Find where the given text appears and provide that cell's center as [x, y] coordinate. 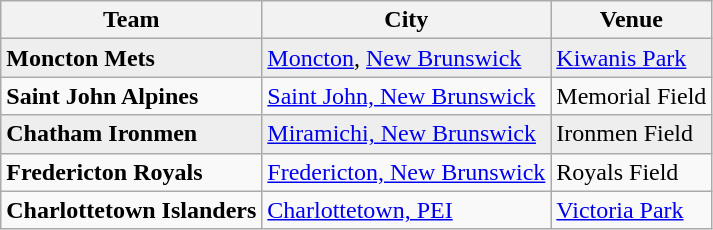
Victoria Park [632, 210]
Venue [632, 20]
Charlottetown Islanders [132, 210]
Charlottetown, PEI [406, 210]
Royals Field [632, 172]
Kiwanis Park [632, 58]
Saint John Alpines [132, 96]
Team [132, 20]
Fredericton Royals [132, 172]
Ironmen Field [632, 134]
Saint John, New Brunswick [406, 96]
Miramichi, New Brunswick [406, 134]
Moncton, New Brunswick [406, 58]
City [406, 20]
Chatham Ironmen [132, 134]
Moncton Mets [132, 58]
Memorial Field [632, 96]
Fredericton, New Brunswick [406, 172]
